From the cell containing the given text, extract its center point as (x, y) coordinate. 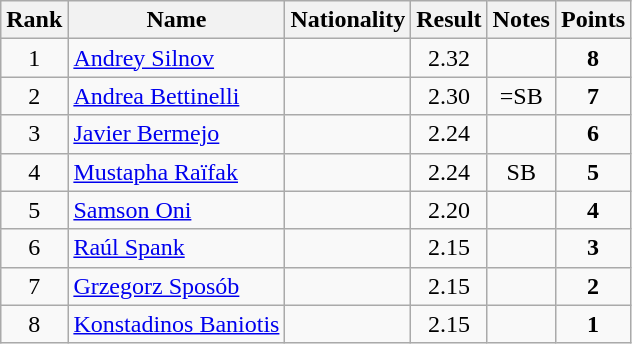
Andrey Silnov (176, 58)
Andrea Bettinelli (176, 96)
Name (176, 20)
2.20 (449, 210)
Javier Bermejo (176, 134)
Rank (34, 20)
SB (521, 172)
2.32 (449, 58)
Nationality (348, 20)
2.30 (449, 96)
Grzegorz Sposób (176, 286)
Konstadinos Baniotis (176, 324)
Result (449, 20)
=SB (521, 96)
Mustapha Raïfak (176, 172)
Samson Oni (176, 210)
Raúl Spank (176, 248)
Notes (521, 20)
Points (592, 20)
